Return the [x, y] coordinate for the center point of the cell that contains the specified text.  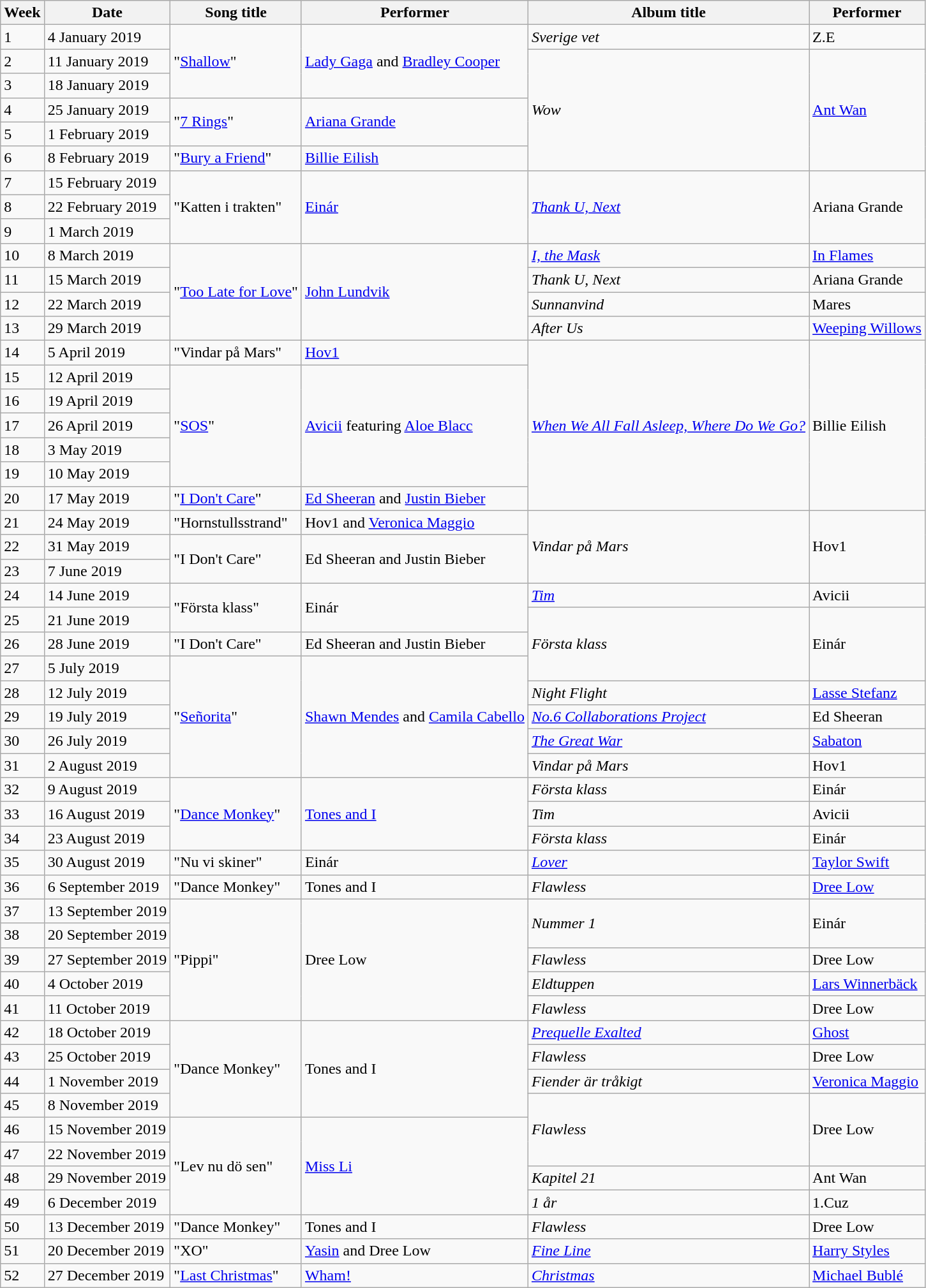
Lady Gaga and Bradley Cooper [415, 61]
Taylor Swift [867, 862]
Nummer 1 [668, 923]
11 January 2019 [107, 61]
Lars Winnerbäck [867, 984]
5 [22, 134]
Prequelle Exalted [668, 1032]
"Last Christmas" [236, 1275]
24 May 2019 [107, 522]
John Lundvik [415, 292]
12 [22, 304]
8 [22, 207]
The Great War [668, 741]
23 August 2019 [107, 838]
40 [22, 984]
52 [22, 1275]
Ghost [867, 1032]
Eldtuppen [668, 984]
30 [22, 741]
2 [22, 61]
5 April 2019 [107, 353]
No.6 Collaborations Project [668, 717]
Sverige vet [668, 37]
"Första klass" [236, 607]
14 June 2019 [107, 595]
16 August 2019 [107, 814]
After Us [668, 329]
Harry Styles [867, 1251]
4 October 2019 [107, 984]
48 [22, 1178]
10 [22, 255]
24 [22, 595]
In Flames [867, 255]
"Señorita" [236, 716]
15 November 2019 [107, 1130]
27 September 2019 [107, 959]
Mares [867, 304]
7 June 2019 [107, 571]
18 January 2019 [107, 85]
When We All Fall Asleep, Where Do We Go? [668, 426]
Wham! [415, 1275]
1.Cuz [867, 1203]
11 October 2019 [107, 1008]
3 [22, 85]
51 [22, 1251]
9 [22, 231]
28 June 2019 [107, 644]
Lasse Stefanz [867, 692]
"Bury a Friend" [236, 158]
50 [22, 1227]
23 [22, 571]
36 [22, 887]
"Katten i trakten" [236, 207]
Veronica Maggio [867, 1081]
"7 Rings" [236, 122]
Album title [668, 13]
Ed Sheeran [867, 717]
17 May 2019 [107, 498]
15 February 2019 [107, 182]
39 [22, 959]
21 June 2019 [107, 619]
"Shallow" [236, 61]
Yasin and Dree Low [415, 1251]
29 November 2019 [107, 1178]
1 [22, 37]
1 March 2019 [107, 231]
35 [22, 862]
"Too Late for Love" [236, 292]
38 [22, 935]
8 February 2019 [107, 158]
22 February 2019 [107, 207]
20 [22, 498]
27 December 2019 [107, 1275]
Sunnanvind [668, 304]
Fine Line [668, 1251]
4 [22, 110]
19 July 2019 [107, 717]
Christmas [668, 1275]
Fiender är tråkigt [668, 1081]
30 August 2019 [107, 862]
13 September 2019 [107, 911]
25 [22, 619]
29 [22, 717]
26 April 2019 [107, 426]
47 [22, 1154]
22 March 2019 [107, 304]
8 November 2019 [107, 1106]
49 [22, 1203]
21 [22, 522]
7 [22, 182]
37 [22, 911]
6 December 2019 [107, 1203]
19 [22, 474]
8 March 2019 [107, 255]
22 [22, 547]
44 [22, 1081]
13 [22, 329]
22 November 2019 [107, 1154]
"Lev nu dö sen" [236, 1166]
15 [22, 377]
26 July 2019 [107, 741]
2 August 2019 [107, 766]
Avicii featuring Aloe Blacc [415, 426]
31 May 2019 [107, 547]
43 [22, 1056]
41 [22, 1008]
Weeping Willows [867, 329]
18 October 2019 [107, 1032]
4 January 2019 [107, 37]
11 [22, 279]
"Vindar på Mars" [236, 353]
I, the Mask [668, 255]
Z.E [867, 37]
Michael Bublé [867, 1275]
"Nu vi skiner" [236, 862]
18 [22, 450]
42 [22, 1032]
29 March 2019 [107, 329]
Shawn Mendes and Camila Cabello [415, 716]
6 September 2019 [107, 887]
26 [22, 644]
9 August 2019 [107, 790]
1 November 2019 [107, 1081]
Kapitel 21 [668, 1178]
14 [22, 353]
33 [22, 814]
46 [22, 1130]
17 [22, 426]
34 [22, 838]
32 [22, 790]
19 April 2019 [107, 401]
Date [107, 13]
13 December 2019 [107, 1227]
5 July 2019 [107, 668]
15 March 2019 [107, 279]
Lover [668, 862]
16 [22, 401]
Sabaton [867, 741]
Song title [236, 13]
Hov1 and Veronica Maggio [415, 522]
20 September 2019 [107, 935]
25 January 2019 [107, 110]
Wow [668, 110]
1 år [668, 1203]
Night Flight [668, 692]
"Pippi" [236, 959]
12 July 2019 [107, 692]
1 February 2019 [107, 134]
31 [22, 766]
3 May 2019 [107, 450]
"SOS" [236, 426]
27 [22, 668]
12 April 2019 [107, 377]
45 [22, 1106]
6 [22, 158]
Week [22, 13]
10 May 2019 [107, 474]
20 December 2019 [107, 1251]
"Hornstullsstrand" [236, 522]
28 [22, 692]
"XO" [236, 1251]
Miss Li [415, 1166]
25 October 2019 [107, 1056]
